Determine the [x, y] coordinate at the center of the cell enclosing the given text.  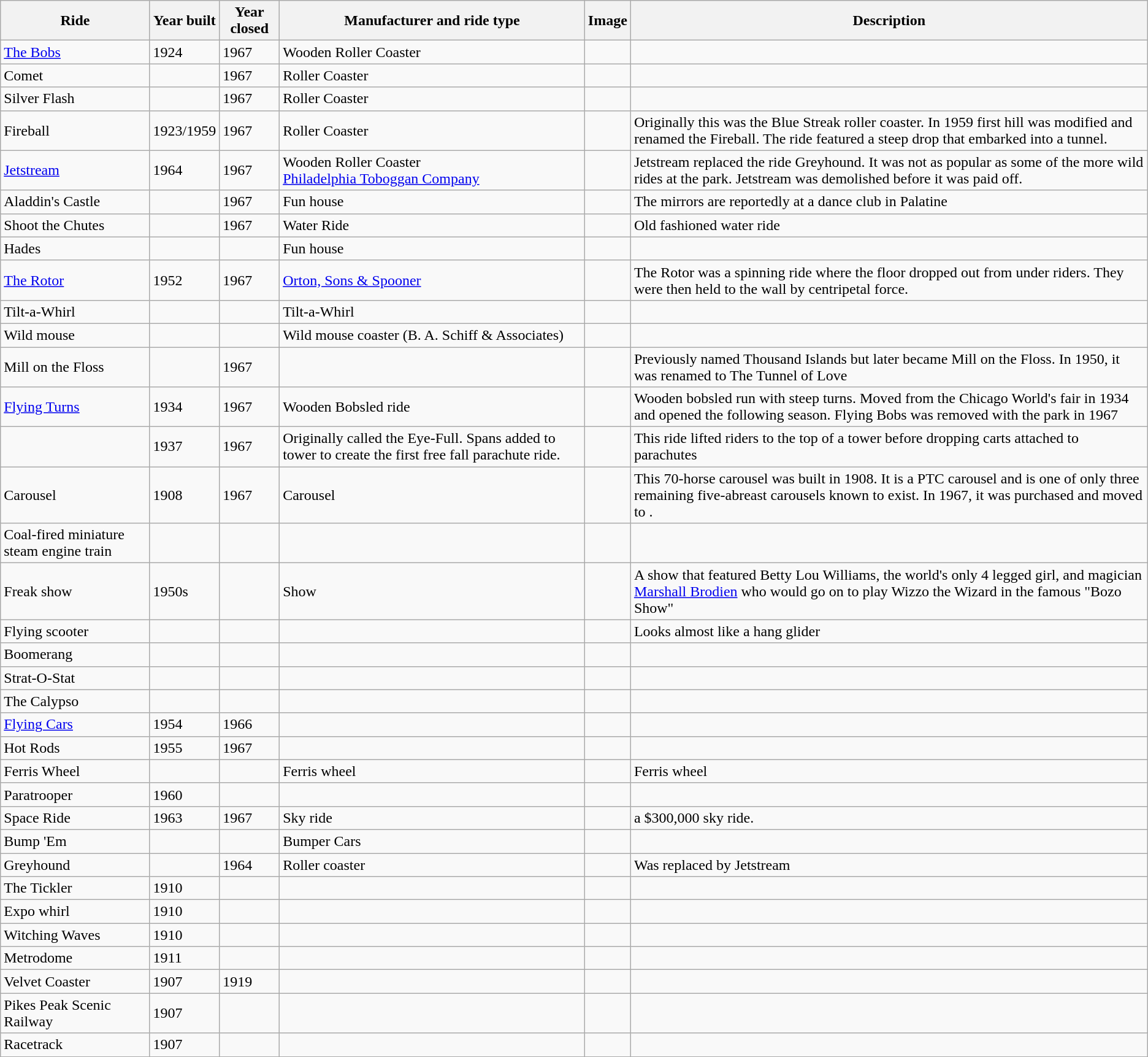
1963 [185, 818]
Strat-O-Stat [75, 678]
Bumper Cars [432, 841]
1908 [185, 495]
The Tickler [75, 888]
Expo whirl [75, 912]
The Bobs [75, 52]
1955 [185, 748]
Hades [75, 248]
Coal-fired miniature steam engine train [75, 544]
Year closed [250, 21]
a $300,000 sky ride. [889, 818]
Mill on the Floss [75, 367]
Velvet Coaster [75, 982]
Hot Rods [75, 748]
Flying Cars [75, 725]
Orton, Sons & Spooner [432, 280]
Flying Turns [75, 407]
Pikes Peak Scenic Railway [75, 1013]
Shoot the Chutes [75, 225]
Paratrooper [75, 794]
The Calypso [75, 701]
Wooden Roller CoasterPhiladelphia Toboggan Company [432, 171]
Wooden Bobsled ride [432, 407]
Roller coaster [432, 864]
Was replaced by Jetstream [889, 864]
Witching Waves [75, 935]
Fireball [75, 130]
Description [889, 21]
Metrodome [75, 958]
Boomerang [75, 655]
Greyhound [75, 864]
Sky ride [432, 818]
Wooden Roller Coaster [432, 52]
1960 [185, 794]
Jetstream [75, 171]
1954 [185, 725]
1966 [250, 725]
Looks almost like a hang glider [889, 631]
1911 [185, 958]
Wild mouse coaster (B. A. Schiff & Associates) [432, 335]
The Rotor [75, 280]
Space Ride [75, 818]
Aladdin's Castle [75, 202]
Originally called the Eye-Full. Spans added to tower to create the first free fall parachute ride. [432, 447]
1950s [185, 591]
Bump 'Em [75, 841]
1924 [185, 52]
The Rotor was a spinning ride where the floor dropped out from under riders. They were then held to the wall by centripetal force. [889, 280]
Water Ride [432, 225]
1934 [185, 407]
Image [607, 21]
Ferris Wheel [75, 771]
Ride [75, 21]
The mirrors are reportedly at a dance club in Palatine [889, 202]
Freak show [75, 591]
Silver Flash [75, 99]
Old fashioned water ride [889, 225]
Racetrack [75, 1045]
1923/1959 [185, 130]
1952 [185, 280]
Show [432, 591]
Flying scooter [75, 631]
1919 [250, 982]
Year built [185, 21]
This ride lifted riders to the top of a tower before dropping carts attached to parachutes [889, 447]
Previously named Thousand Islands but later became Mill on the Floss. In 1950, it was renamed to The Tunnel of Love [889, 367]
1937 [185, 447]
Comet [75, 75]
Wild mouse [75, 335]
Manufacturer and ride type [432, 21]
